Search for the cell housing the specified text and yield its (X, Y) center coordinate. 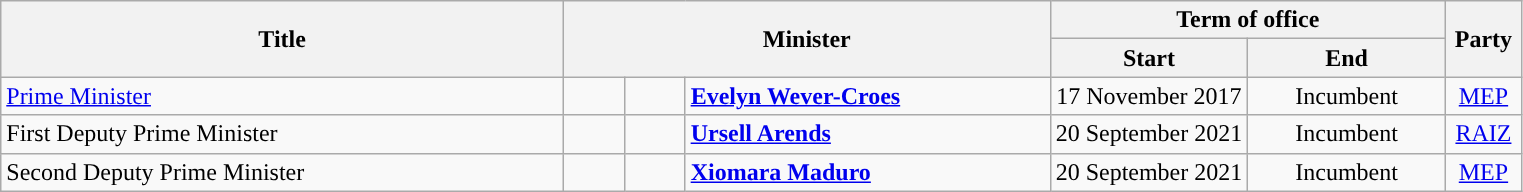
Minister (806, 39)
Prime Minister (282, 96)
17 November 2017 (1149, 96)
Term of office (1248, 20)
Second Deputy Prime Minister (282, 172)
End (1347, 58)
Party (1483, 39)
Evelyn Wever-Croes (868, 96)
Ursell Arends (868, 134)
First Deputy Prime Minister (282, 134)
Xiomara Maduro (868, 172)
Title (282, 39)
RAIZ (1483, 134)
Start (1149, 58)
